Determine the [X, Y] coordinate at the center of the cell enclosing the given text.  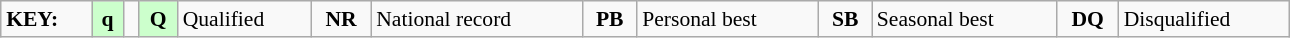
NR [341, 19]
National record [476, 19]
KEY: [46, 19]
Seasonal best [964, 19]
Personal best [728, 19]
Qualified [244, 19]
SB [846, 19]
Q [158, 19]
q [108, 19]
Disqualified [1204, 19]
DQ [1088, 19]
PB [610, 19]
